From the cell containing the given text, extract its center point as [X, Y] coordinate. 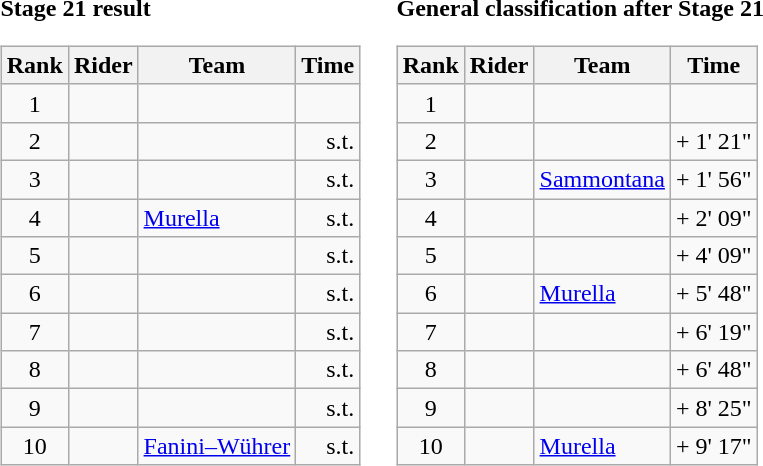
+ 2' 09" [714, 217]
Fanini–Wührer [217, 446]
+ 8' 25" [714, 408]
+ 1' 56" [714, 179]
+ 6' 19" [714, 332]
+ 9' 17" [714, 446]
+ 5' 48" [714, 294]
+ 6' 48" [714, 370]
+ 4' 09" [714, 256]
Sammontana [602, 179]
+ 1' 21" [714, 141]
